Find where the given text appears and provide that cell's center as (x, y) coordinate. 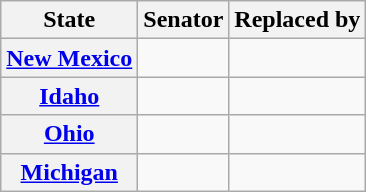
New Mexico (70, 58)
State (70, 20)
Idaho (70, 96)
Replaced by (298, 20)
Michigan (70, 172)
Senator (184, 20)
Ohio (70, 134)
